Capture the cell that displays the provided text and extract its (X, Y) central coordinate. 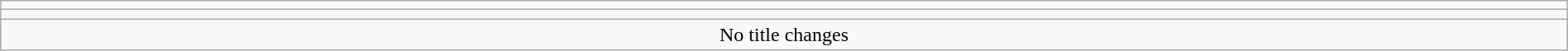
No title changes (784, 35)
